Provide the [X, Y] coordinate of the cell's center where the given text is located.  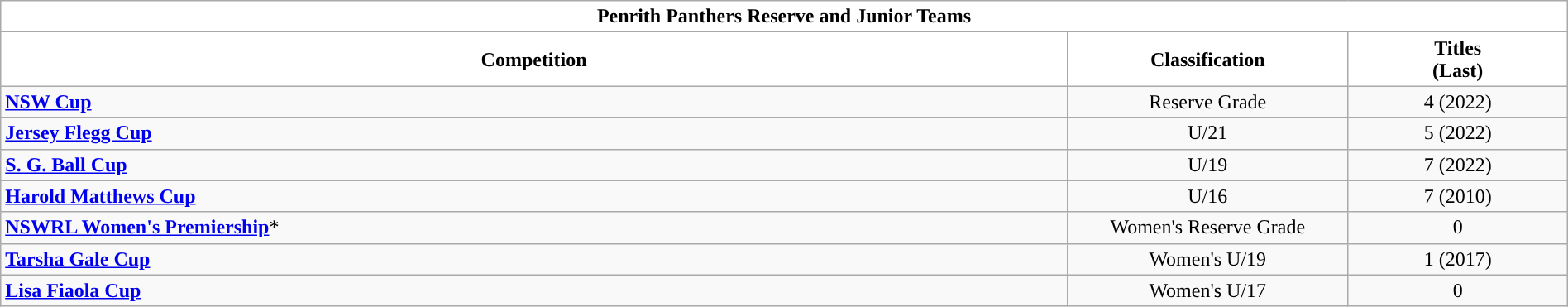
Women's U/19 [1207, 259]
Reserve Grade [1207, 102]
NSWRL Women's Premiership* [534, 228]
S. G. Ball Cup [534, 165]
NSW Cup [534, 102]
5 (2022) [1457, 133]
Titles(Last) [1457, 60]
U/21 [1207, 133]
Women's U/17 [1207, 290]
Competition [534, 60]
Harold Matthews Cup [534, 196]
7 (2010) [1457, 196]
U/19 [1207, 165]
7 (2022) [1457, 165]
Women's Reserve Grade [1207, 228]
U/16 [1207, 196]
Tarsha Gale Cup [534, 259]
Classification [1207, 60]
1 (2017) [1457, 259]
Jersey Flegg Cup [534, 133]
Lisa Fiaola Cup [534, 290]
Penrith Panthers Reserve and Junior Teams [784, 17]
4 (2022) [1457, 102]
